Scan for the cell matching the given text and deliver its (X, Y) coordinate at center. 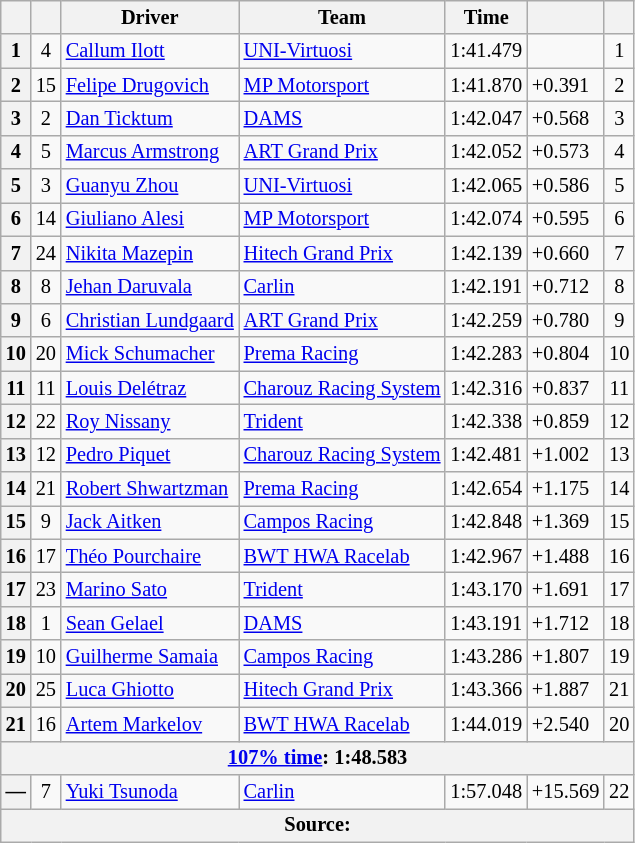
Marcus Armstrong (150, 152)
23 (46, 589)
Felipe Drugovich (150, 85)
Jack Aitken (150, 522)
Driver (150, 17)
Artem Markelov (150, 724)
Luca Ghiotto (150, 690)
Robert Shwartzman (150, 489)
1:41.479 (486, 51)
Source: (318, 825)
Sean Gelael (150, 623)
Callum Ilott (150, 51)
Théo Pourchaire (150, 556)
1:42.074 (486, 219)
1:42.259 (486, 320)
+0.712 (566, 287)
+0.660 (566, 253)
Dan Ticktum (150, 118)
+0.573 (566, 152)
Nikita Mazepin (150, 253)
Mick Schumacher (150, 354)
Yuki Tsunoda (150, 791)
Jehan Daruvala (150, 287)
+1.175 (566, 489)
Giuliano Alesi (150, 219)
+1.712 (566, 623)
+0.780 (566, 320)
— (16, 791)
+0.859 (566, 421)
Team (342, 17)
1:42.338 (486, 421)
1:42.052 (486, 152)
24 (46, 253)
+15.569 (566, 791)
1:41.870 (486, 85)
Guilherme Samaia (150, 657)
1:42.481 (486, 455)
+0.595 (566, 219)
Christian Lundgaard (150, 320)
1:44.019 (486, 724)
Roy Nissany (150, 421)
Guanyu Zhou (150, 186)
Louis Delétraz (150, 388)
1:42.848 (486, 522)
1:43.366 (486, 690)
Pedro Piquet (150, 455)
+1.369 (566, 522)
1:57.048 (486, 791)
+0.804 (566, 354)
+1.002 (566, 455)
+1.887 (566, 690)
1:43.286 (486, 657)
1:42.139 (486, 253)
1:43.191 (486, 623)
1:42.065 (486, 186)
+0.391 (566, 85)
Time (486, 17)
+1.807 (566, 657)
+1.488 (566, 556)
Marino Sato (150, 589)
1:42.283 (486, 354)
+1.691 (566, 589)
1:42.316 (486, 388)
1:42.654 (486, 489)
1:42.191 (486, 287)
+0.586 (566, 186)
25 (46, 690)
+0.837 (566, 388)
1:42.047 (486, 118)
1:42.967 (486, 556)
1:43.170 (486, 589)
+2.540 (566, 724)
+0.568 (566, 118)
107% time: 1:48.583 (318, 758)
